Output the [x, y] coordinate of the center of the cell containing the given text.  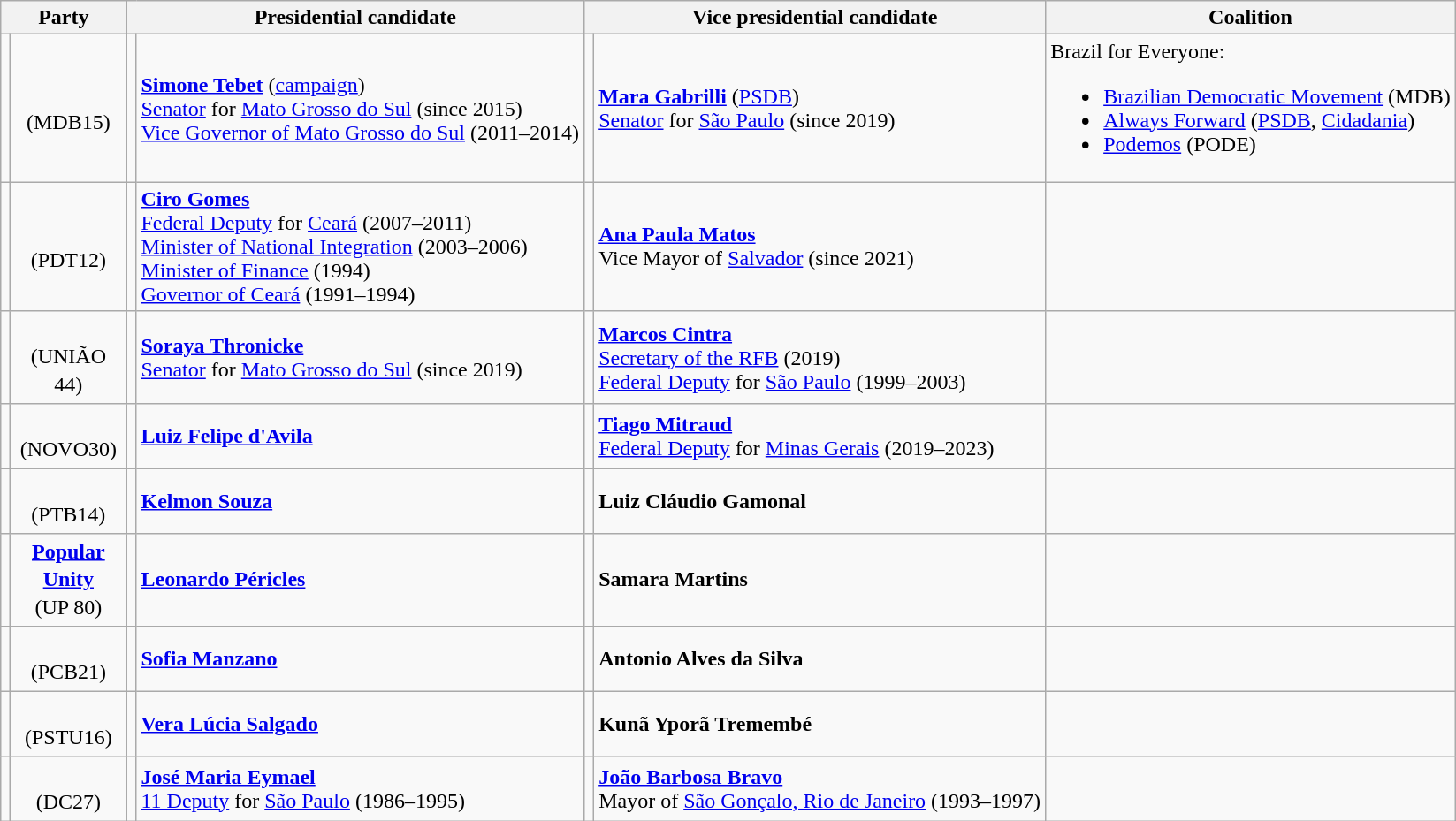
(PDT12) [69, 247]
Samara Martins [820, 580]
Simone Tebet (campaign)Senator for Mato Grosso do Sul (since 2015)Vice Governor of Mato Grosso do Sul (2011–2014) [361, 108]
Vice presidential candidate [815, 18]
Kunã Yporã Tremembé [820, 723]
Antonio Alves da Silva [820, 658]
Kelmon Souza [361, 500]
Luiz Cláudio Gamonal [820, 500]
Mara Gabrilli (PSDB)Senator for São Paulo (since 2019) [820, 108]
João Barbosa BravoMayor of São Gonçalo, Rio de Janeiro (1993–1997) [820, 788]
José Maria Eymael11 Deputy for São Paulo (1986–1995) [361, 788]
Luiz Felipe d'Avila [361, 437]
Leonardo Péricles [361, 580]
(PSTU16) [69, 723]
Soraya ThronickeSenator for Mato Grosso do Sul (since 2019) [361, 357]
Ciro GomesFederal Deputy for Ceará (2007–2011)Minister of National Integration (2003–2006)Minister of Finance (1994)Governor of Ceará (1991–1994) [361, 247]
Ana Paula MatosVice Mayor of Salvador (since 2021) [820, 247]
Sofia Manzano [361, 658]
Popular Unity (UP 80) [69, 580]
(MDB15) [69, 108]
Vera Lúcia Salgado [361, 723]
Marcos CintraSecretary of the RFB (2019)Federal Deputy for São Paulo (1999–2003) [820, 357]
Presidential candidate [355, 18]
(DC27) [69, 788]
Coalition [1251, 18]
Party [64, 18]
(NOVO30) [69, 437]
(PTB14) [69, 500]
Brazil for Everyone:Brazilian Democratic Movement (MDB)Always Forward (PSDB, Cidadania)Podemos (PODE) [1251, 108]
(PCB21) [69, 658]
(UNIÃO 44) [69, 357]
Tiago MitraudFederal Deputy for Minas Gerais (2019–2023) [820, 437]
